Search for the cell housing the specified text and yield its (X, Y) center coordinate. 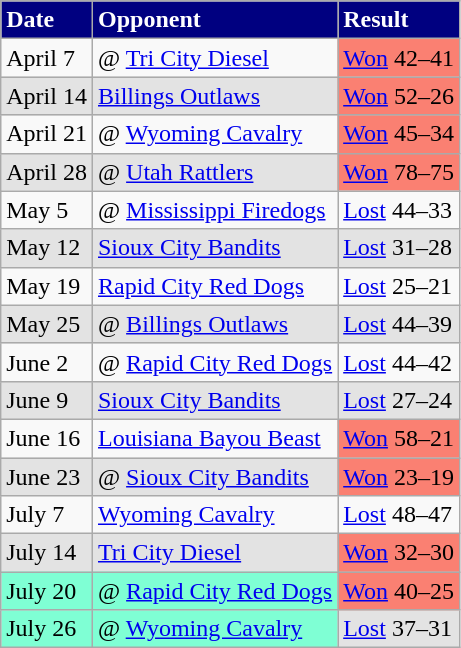
Result (399, 20)
Rapid City Red Dogs (214, 286)
Louisiana Bayou Beast (214, 438)
Won 42–41 (399, 58)
April 28 (47, 172)
April 14 (47, 96)
Billings Outlaws (214, 96)
Won 45–34 (399, 134)
Won 32–30 (399, 553)
Won 58–21 (399, 438)
July 20 (47, 591)
Opponent (214, 20)
Tri City Diesel (214, 553)
Lost 25–21 (399, 286)
Lost 48–47 (399, 515)
July 7 (47, 515)
Wyoming Cavalry (214, 515)
Lost 44–39 (399, 324)
June 9 (47, 400)
July 14 (47, 553)
April 21 (47, 134)
May 19 (47, 286)
Lost 44–42 (399, 362)
July 26 (47, 629)
Lost 44–33 (399, 210)
May 12 (47, 248)
May 25 (47, 324)
Won 52–26 (399, 96)
Won 78–75 (399, 172)
@ Sioux City Bandits (214, 477)
Lost 37–31 (399, 629)
@ Tri City Diesel (214, 58)
@ Utah Rattlers (214, 172)
Won 40–25 (399, 591)
@ Mississippi Firedogs (214, 210)
Lost 27–24 (399, 400)
April 7 (47, 58)
June 16 (47, 438)
Date (47, 20)
Won 23–19 (399, 477)
June 23 (47, 477)
@ Billings Outlaws (214, 324)
Lost 31–28 (399, 248)
May 5 (47, 210)
June 2 (47, 362)
